Determine the (x, y) coordinate at the center of the cell enclosing the given text.  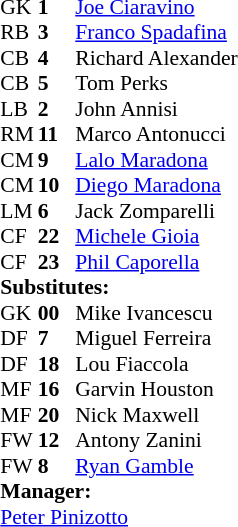
00 (57, 313)
3 (57, 33)
22 (57, 237)
20 (57, 415)
Marco Antonucci (156, 135)
9 (57, 160)
Lalo Maradona (156, 160)
Mike Ivancescu (156, 313)
Substitutes: (118, 287)
Manager: (118, 491)
12 (57, 441)
10 (57, 185)
LB (19, 109)
Nick Maxwell (156, 415)
LM (19, 211)
Garvin Houston (156, 389)
Diego Maradona (156, 185)
5 (57, 83)
4 (57, 58)
Tom Perks (156, 83)
2 (57, 109)
John Annisi (156, 109)
Antony Zanini (156, 441)
GK (19, 313)
Miguel Ferreira (156, 339)
7 (57, 339)
18 (57, 364)
16 (57, 389)
11 (57, 135)
Phil Caporella (156, 262)
RB (19, 33)
Jack Zomparelli (156, 211)
Ryan Gamble (156, 466)
8 (57, 466)
6 (57, 211)
Franco Spadafina (156, 33)
RM (19, 135)
Richard Alexander (156, 58)
23 (57, 262)
Lou Fiaccola (156, 364)
Michele Gioia (156, 237)
